Search for the cell housing the specified text and yield its (x, y) center coordinate. 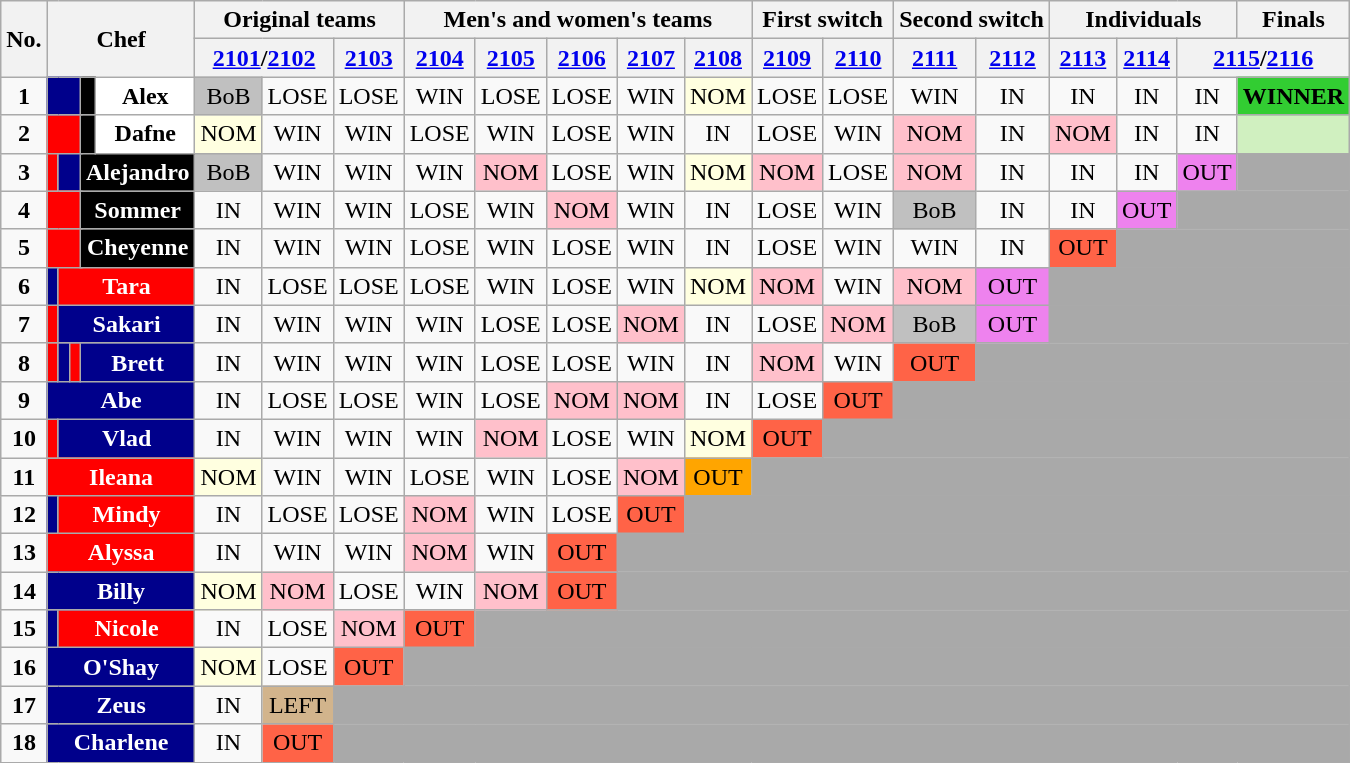
LEFT (298, 705)
Nicole (126, 629)
Alyssa (121, 553)
15 (24, 629)
12 (24, 515)
Men's and women's teams (578, 20)
2114 (1146, 58)
4 (24, 210)
2104 (440, 58)
Mindy (126, 515)
Vlad (126, 438)
Cheyenne (138, 248)
16 (24, 667)
2109 (788, 58)
Individuals (1143, 20)
18 (24, 743)
2107 (650, 58)
Tara (126, 286)
8 (24, 362)
Original teams (300, 20)
Abe (121, 400)
Charlene (121, 743)
Alejandro (138, 172)
Alex (146, 96)
2110 (858, 58)
Finals (1293, 20)
17 (24, 705)
Dafne (146, 134)
7 (24, 324)
First switch (823, 20)
Zeus (121, 705)
Sommer (138, 210)
Ileana (121, 477)
Billy (121, 591)
2115/2116 (1264, 58)
Brett (138, 362)
2112 (1013, 58)
11 (24, 477)
3 (24, 172)
Sakari (126, 324)
2105 (510, 58)
2106 (582, 58)
13 (24, 553)
Chef (121, 39)
2103 (368, 58)
WINNER (1293, 96)
2108 (718, 58)
No. (24, 39)
2101/2102 (264, 58)
6 (24, 286)
Second switch (972, 20)
2111 (935, 58)
2113 (1082, 58)
1 (24, 96)
2 (24, 134)
10 (24, 438)
O'Shay (121, 667)
9 (24, 400)
5 (24, 248)
14 (24, 591)
